Output the (X, Y) coordinate of the center of the cell containing the given text.  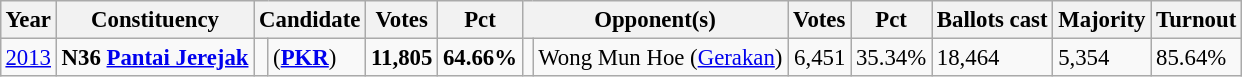
Constituency (154, 20)
Majority (1102, 20)
11,805 (402, 57)
Wong Mun Hoe (Gerakan) (660, 57)
18,464 (992, 57)
35.34% (892, 57)
6,451 (820, 57)
64.66% (480, 57)
(PKR) (317, 57)
Ballots cast (992, 20)
5,354 (1102, 57)
Opponent(s) (654, 20)
Candidate (310, 20)
N36 Pantai Jerejak (154, 57)
85.64% (1196, 57)
Turnout (1196, 20)
2013 (28, 57)
Year (28, 20)
